Detect which cell encompasses the target text, then output its (x, y) center coordinate. 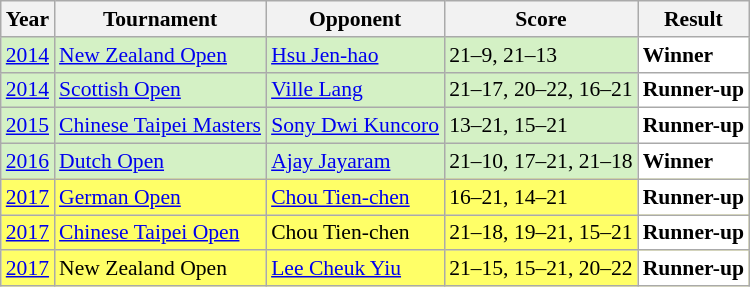
21–10, 17–21, 21–18 (541, 162)
13–21, 15–21 (541, 126)
21–17, 20–22, 16–21 (541, 90)
Sony Dwi Kuncoro (355, 126)
21–15, 15–21, 20–22 (541, 269)
Chinese Taipei Open (160, 233)
Year (28, 19)
16–21, 14–21 (541, 197)
Hsu Jen-hao (355, 55)
Chinese Taipei Masters (160, 126)
Tournament (160, 19)
21–9, 21–13 (541, 55)
2015 (28, 126)
Result (694, 19)
2016 (28, 162)
Lee Cheuk Yiu (355, 269)
Score (541, 19)
Dutch Open (160, 162)
Opponent (355, 19)
Ville Lang (355, 90)
21–18, 19–21, 15–21 (541, 233)
Ajay Jayaram (355, 162)
Scottish Open (160, 90)
German Open (160, 197)
